Return the (x, y) coordinate for the center point of the cell that contains the specified text.  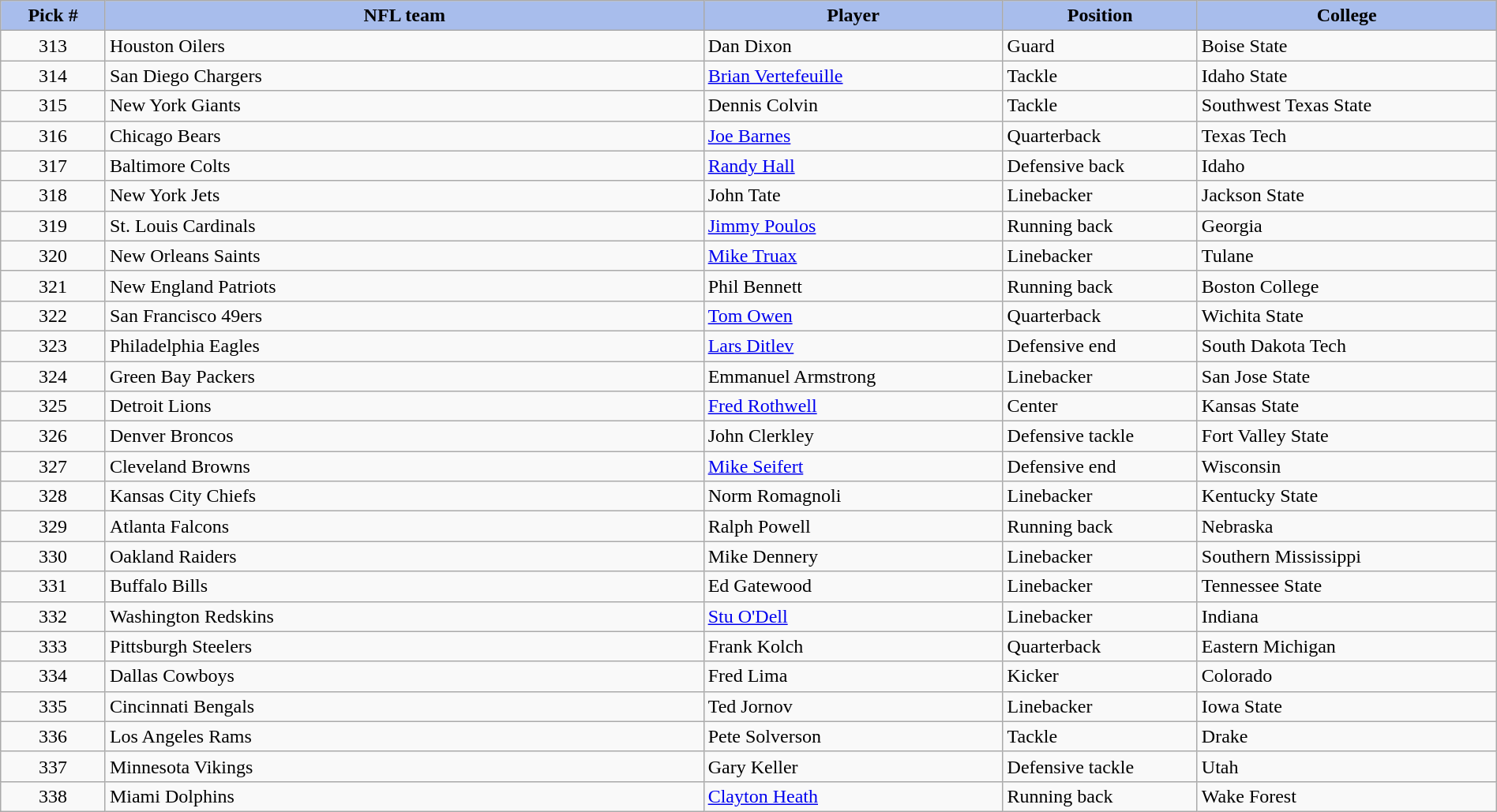
Fred Lima (853, 676)
Eastern Michigan (1347, 646)
Los Angeles Rams (404, 736)
Iowa State (1347, 706)
New England Patriots (404, 286)
Drake (1347, 736)
Fred Rothwell (853, 406)
Lars Ditlev (853, 346)
Atlanta Falcons (404, 526)
Randy Hall (853, 166)
Cincinnati Bengals (404, 706)
Dan Dixon (853, 46)
Nebraska (1347, 526)
Dallas Cowboys (404, 676)
Wichita State (1347, 316)
Baltimore Colts (404, 166)
Guard (1100, 46)
Oakland Raiders (404, 556)
Buffalo Bills (404, 586)
Pick # (54, 16)
330 (54, 556)
St. Louis Cardinals (404, 226)
320 (54, 256)
Mike Dennery (853, 556)
Georgia (1347, 226)
Texas Tech (1347, 136)
College (1347, 16)
Philadelphia Eagles (404, 346)
Kentucky State (1347, 496)
Position (1100, 16)
Boise State (1347, 46)
335 (54, 706)
Mike Seifert (853, 466)
326 (54, 436)
South Dakota Tech (1347, 346)
319 (54, 226)
337 (54, 766)
327 (54, 466)
329 (54, 526)
Kicker (1100, 676)
Miami Dolphins (404, 796)
Minnesota Vikings (404, 766)
Gary Keller (853, 766)
NFL team (404, 16)
Jimmy Poulos (853, 226)
New Orleans Saints (404, 256)
Cleveland Browns (404, 466)
Denver Broncos (404, 436)
Southern Mississippi (1347, 556)
John Clerkley (853, 436)
San Jose State (1347, 376)
Mike Truax (853, 256)
Idaho State (1347, 76)
Wake Forest (1347, 796)
Green Bay Packers (404, 376)
Defensive back (1100, 166)
328 (54, 496)
Pete Solverson (853, 736)
Utah (1347, 766)
Ralph Powell (853, 526)
332 (54, 616)
New York Jets (404, 196)
Pittsburgh Steelers (404, 646)
314 (54, 76)
Player (853, 16)
Colorado (1347, 676)
Clayton Heath (853, 796)
Houston Oilers (404, 46)
315 (54, 106)
322 (54, 316)
Norm Romagnoli (853, 496)
333 (54, 646)
New York Giants (404, 106)
Dennis Colvin (853, 106)
Fort Valley State (1347, 436)
Boston College (1347, 286)
321 (54, 286)
313 (54, 46)
318 (54, 196)
Ed Gatewood (853, 586)
Center (1100, 406)
Joe Barnes (853, 136)
Frank Kolch (853, 646)
Idaho (1347, 166)
John Tate (853, 196)
317 (54, 166)
Kansas City Chiefs (404, 496)
San Diego Chargers (404, 76)
334 (54, 676)
338 (54, 796)
316 (54, 136)
Stu O'Dell (853, 616)
Tom Owen (853, 316)
Tennessee State (1347, 586)
Kansas State (1347, 406)
323 (54, 346)
Ted Jornov (853, 706)
325 (54, 406)
Wisconsin (1347, 466)
Indiana (1347, 616)
336 (54, 736)
331 (54, 586)
San Francisco 49ers (404, 316)
Emmanuel Armstrong (853, 376)
324 (54, 376)
Tulane (1347, 256)
Brian Vertefeuille (853, 76)
Southwest Texas State (1347, 106)
Washington Redskins (404, 616)
Phil Bennett (853, 286)
Detroit Lions (404, 406)
Chicago Bears (404, 136)
Jackson State (1347, 196)
